For the text-containing cell, return its midpoint in [x, y] coordinate format. 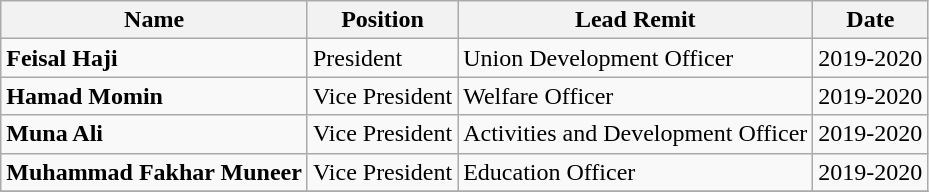
Activities and Development Officer [636, 134]
Name [154, 20]
Position [382, 20]
Feisal Haji [154, 58]
Muhammad Fakhar Muneer [154, 172]
President [382, 58]
Hamad Momin [154, 96]
Education Officer [636, 172]
Union Development Officer [636, 58]
Muna Ali [154, 134]
Welfare Officer [636, 96]
Date [870, 20]
Lead Remit [636, 20]
